Extract the (x, y) coordinate from the center of the cell holding the provided text.  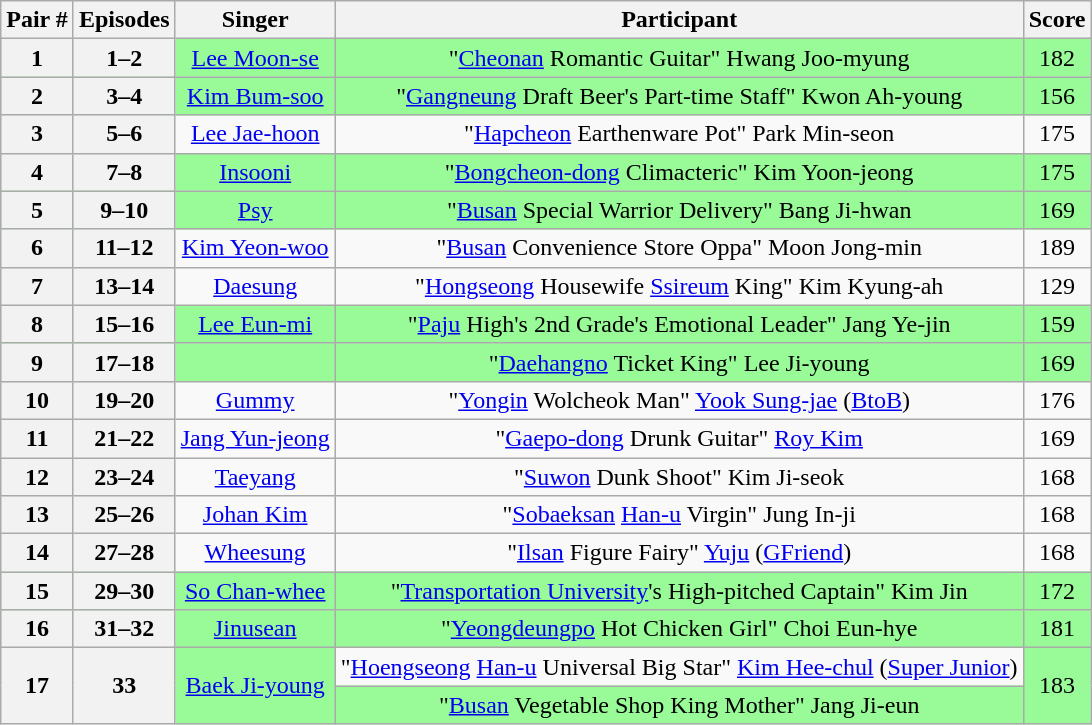
Pair # (38, 20)
183 (1057, 686)
"Daehangno Ticket King" Lee Ji-young (679, 362)
Score (1057, 20)
3–4 (124, 96)
23–24 (124, 477)
14 (38, 553)
"Suwon Dunk Shoot" Kim Ji-seok (679, 477)
1–2 (124, 58)
9–10 (124, 210)
31–32 (124, 629)
182 (1057, 58)
"Bongcheon-dong Climacteric" Kim Yoon-jeong (679, 172)
"Busan Vegetable Shop King Mother" Jang Ji-eun (679, 705)
181 (1057, 629)
176 (1057, 400)
"Hapcheon Earthenware Pot" Park Min-seon (679, 134)
7 (38, 286)
13 (38, 515)
11 (38, 438)
7–8 (124, 172)
12 (38, 477)
"Hoengseong Han-u Universal Big Star" Kim Hee-chul (Super Junior) (679, 667)
6 (38, 248)
Taeyang (255, 477)
1 (38, 58)
"Hongseong Housewife Ssireum King" Kim Kyung-ah (679, 286)
Johan Kim (255, 515)
"Gangneung Draft Beer's Part-time Staff" Kwon Ah-young (679, 96)
172 (1057, 591)
Jinusean (255, 629)
17 (38, 686)
Gummy (255, 400)
Jang Yun-jeong (255, 438)
Singer (255, 20)
Kim Yeon-woo (255, 248)
Lee Eun-mi (255, 324)
"Sobaeksan Han-u Virgin" Jung In-ji (679, 515)
Daesung (255, 286)
15 (38, 591)
5 (38, 210)
2 (38, 96)
5–6 (124, 134)
Lee Jae-hoon (255, 134)
17–18 (124, 362)
"Gaepo-dong Drunk Guitar" Roy Kim (679, 438)
3 (38, 134)
Baek Ji-young (255, 686)
Psy (255, 210)
Kim Bum-soo (255, 96)
19–20 (124, 400)
21–22 (124, 438)
8 (38, 324)
159 (1057, 324)
Wheesung (255, 553)
"Paju High's 2nd Grade's Emotional Leader" Jang Ye-jin (679, 324)
Episodes (124, 20)
25–26 (124, 515)
Insooni (255, 172)
Lee Moon-se (255, 58)
"Transportation University's High-pitched Captain" Kim Jin (679, 591)
33 (124, 686)
"Yongin Wolcheok Man" Yook Sung-jae (BtoB) (679, 400)
27–28 (124, 553)
Participant (679, 20)
129 (1057, 286)
"Cheonan Romantic Guitar" Hwang Joo-myung (679, 58)
15–16 (124, 324)
10 (38, 400)
"Busan Special Warrior Delivery" Bang Ji-hwan (679, 210)
"Yeongdeungpo Hot Chicken Girl" Choi Eun-hye (679, 629)
"Busan Convenience Store Oppa" Moon Jong-min (679, 248)
9 (38, 362)
29–30 (124, 591)
156 (1057, 96)
13–14 (124, 286)
So Chan-whee (255, 591)
11–12 (124, 248)
4 (38, 172)
16 (38, 629)
"Ilsan Figure Fairy" Yuju (GFriend) (679, 553)
189 (1057, 248)
